Return [x, y] of the center of cell containing provided text 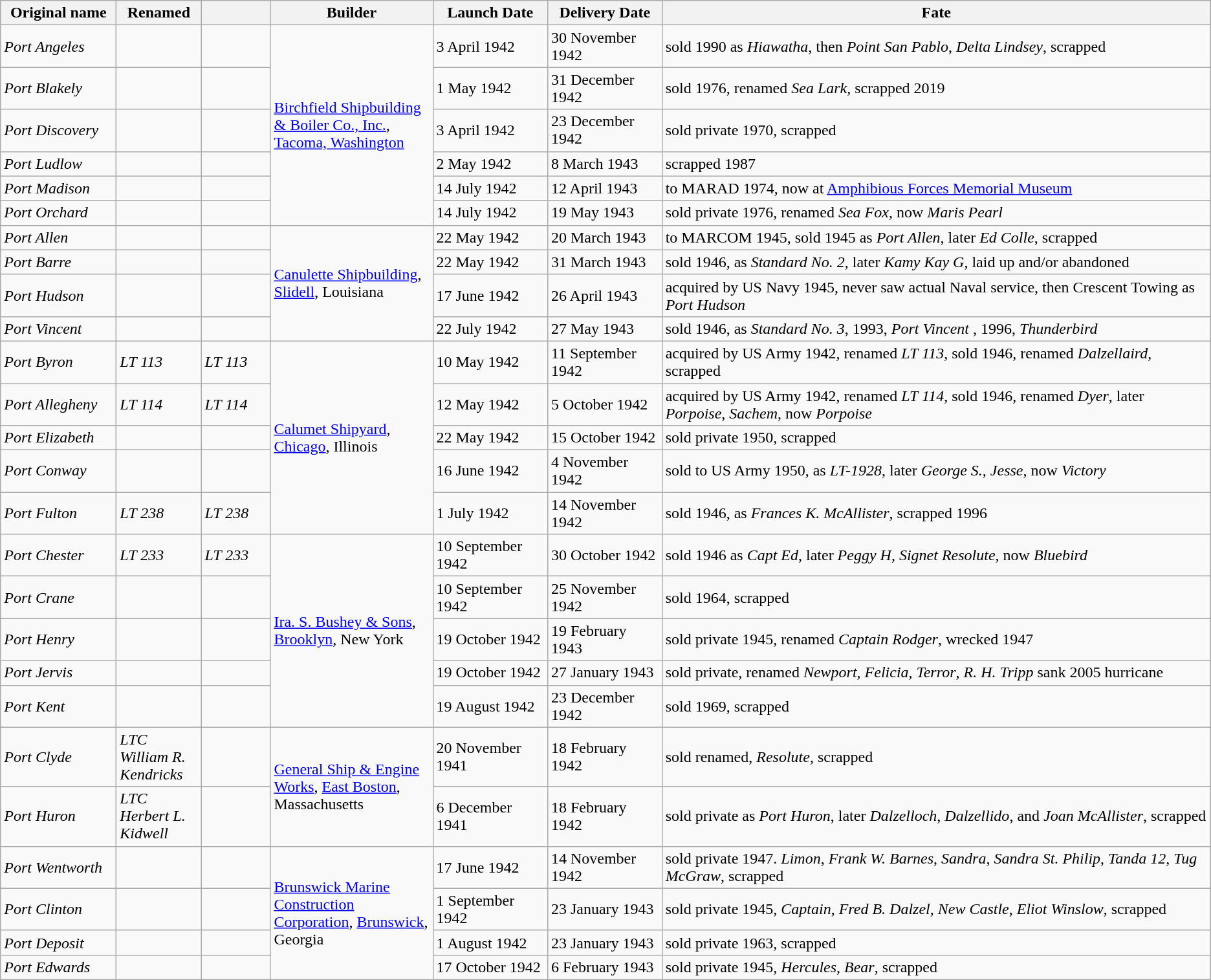
Fate [936, 13]
Port Conway [58, 471]
10 May 1942 [490, 362]
20 November 1941 [490, 757]
8 March 1943 [604, 164]
30 November 1942 [604, 47]
Port Blakely [58, 88]
1 July 1942 [490, 514]
15 October 1942 [604, 438]
sold 1976, renamed Sea Lark, scrapped 2019 [936, 88]
2 May 1942 [490, 164]
Builder [352, 13]
to MARCOM 1945, sold 1945 as Port Allen, later Ed Colle, scrapped [936, 237]
19 February 1943 [604, 639]
20 March 1943 [604, 237]
Port Elizabeth [58, 438]
sold 1946 as Capt Ed, later Peggy H, Signet Resolute, now Bluebird [936, 555]
Port Clyde [58, 757]
sold private 1945, Hercules, Bear, scrapped [936, 967]
Port Vincent [58, 329]
sold 1946, as Standard No. 3, 1993, Port Vincent , 1996, Thunderbird [936, 329]
Renamed [159, 13]
12 May 1942 [490, 404]
sold 1946, as Standard No. 2, later Kamy Kay G, laid up and/or abandoned [936, 262]
LTC Herbert L. Kidwell [159, 816]
sold 1964, scrapped [936, 598]
Launch Date [490, 13]
Port Edwards [58, 967]
Delivery Date [604, 13]
27 May 1943 [604, 329]
to MARAD 1974, now at Amphibious Forces Memorial Museum [936, 188]
17 October 1942 [490, 967]
5 October 1942 [604, 404]
16 June 1942 [490, 471]
acquired by US Navy 1945, never saw actual Naval service, then Crescent Towing as Port Hudson [936, 295]
Port Hudson [58, 295]
6 December 1941 [490, 816]
1 August 1942 [490, 942]
Port Orchard [58, 213]
Port Allen [58, 237]
19 May 1943 [604, 213]
Port Ludlow [58, 164]
sold to US Army 1950, as LT-1928, later George S., Jesse, now Victory [936, 471]
Port Clinton [58, 909]
Port Barre [58, 262]
Port Allegheny [58, 404]
Brunswick Marine Construction Corporation, Brunswick, Georgia [352, 913]
Port Huron [58, 816]
Original name [58, 13]
Port Discovery [58, 131]
Ira. S. Bushey & Sons, Brooklyn, New York [352, 631]
31 March 1943 [604, 262]
25 November 1942 [604, 598]
sold private as Port Huron, later Dalzelloch, Dalzellido, and Joan McAllister, scrapped [936, 816]
sold 1969, scrapped [936, 706]
Port Madison [58, 188]
1 September 1942 [490, 909]
26 April 1943 [604, 295]
Port Deposit [58, 942]
acquired by US Army 1942, renamed LT 113, sold 1946, renamed Dalzellaird, scrapped [936, 362]
sold private 1950, scrapped [936, 438]
sold private 1970, scrapped [936, 131]
Port Henry [58, 639]
22 July 1942 [490, 329]
sold renamed, Resolute, scrapped [936, 757]
11 September 1942 [604, 362]
sold private 1963, scrapped [936, 942]
Port Angeles [58, 47]
sold 1990 as Hiawatha, then Point San Pablo, Delta Lindsey, scrapped [936, 47]
scrapped 1987 [936, 164]
sold private, renamed Newport, Felicia, Terror, R. H. Tripp sank 2005 hurricane [936, 673]
Canulette Shipbuilding, Slidell, Louisiana [352, 283]
Birchfield Shipbuilding & Boiler Co., Inc., Tacoma, Washington [352, 125]
sold private 1976, renamed Sea Fox, now Maris Pearl [936, 213]
Port Byron [58, 362]
1 May 1942 [490, 88]
sold private 1947. Limon, Frank W. Barnes, Sandra, Sandra St. Philip, Tanda 12, Tug McGraw, scrapped [936, 867]
acquired by US Army 1942, renamed LT 114, sold 1946, renamed Dyer, later Porpoise, Sachem, now Porpoise [936, 404]
31 December 1942 [604, 88]
12 April 1943 [604, 188]
6 February 1943 [604, 967]
Port Crane [58, 598]
30 October 1942 [604, 555]
sold private 1945, renamed Captain Rodger, wrecked 1947 [936, 639]
Port Chester [58, 555]
Port Wentworth [58, 867]
sold private 1945, Captain, Fred B. Dalzel, New Castle, Eliot Winslow, scrapped [936, 909]
General Ship & Engine Works, East Boston, Massachusetts [352, 787]
Port Jervis [58, 673]
Calumet Shipyard, Chicago, Illinois [352, 437]
4 November 1942 [604, 471]
sold 1946, as Frances K. McAllister, scrapped 1996 [936, 514]
LTC William R. Kendricks [159, 757]
Port Kent [58, 706]
19 August 1942 [490, 706]
Port Fulton [58, 514]
27 January 1943 [604, 673]
